Capture the cell that displays the provided text and extract its (x, y) central coordinate. 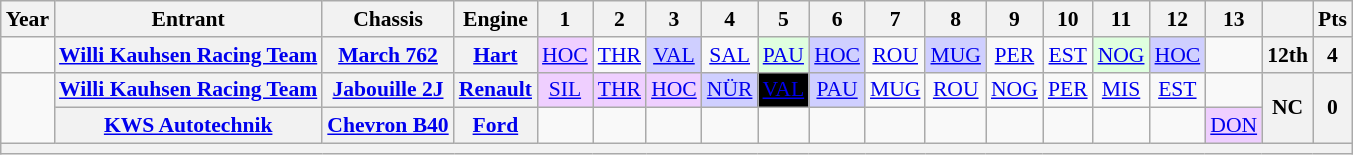
1 (565, 19)
5 (784, 19)
March 762 (388, 55)
10 (1068, 19)
3 (674, 19)
Jabouille 2J (388, 90)
Year (28, 19)
DON (1234, 126)
Renault (496, 90)
Chevron B40 (388, 126)
Hart (496, 55)
Ford (496, 126)
MIS (1122, 90)
0 (1332, 108)
7 (896, 19)
KWS Autotechnik (188, 126)
8 (956, 19)
Engine (496, 19)
12th (1288, 55)
9 (1014, 19)
6 (837, 19)
Entrant (188, 19)
13 (1234, 19)
Chassis (388, 19)
Pts (1332, 19)
NÜR (730, 90)
12 (1178, 19)
11 (1122, 19)
SIL (565, 90)
NC (1288, 108)
SAL (730, 55)
2 (620, 19)
